Locate the cell with the specified text and output its [X, Y] center coordinate. 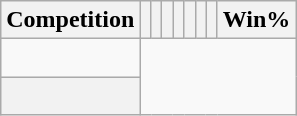
Competition [70, 20]
Win% [256, 20]
